From the cell containing the given text, extract its center point as [x, y] coordinate. 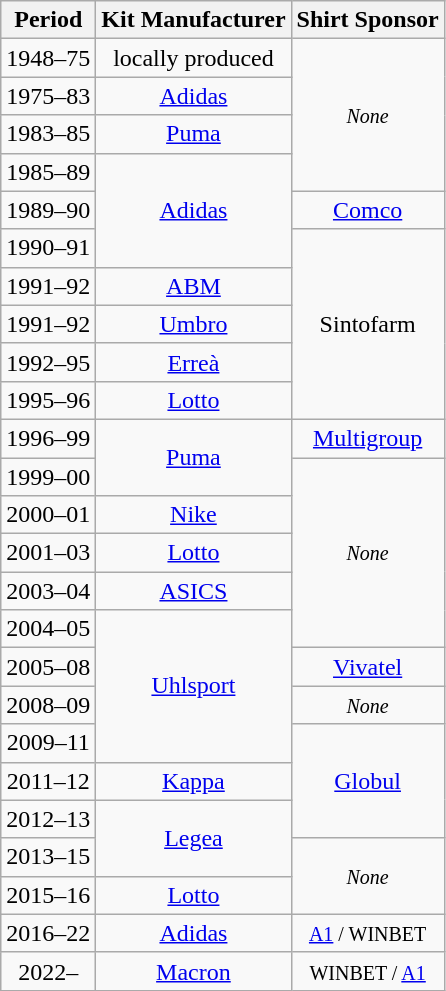
1999–00 [48, 477]
1990–91 [48, 248]
Nike [194, 515]
2013–15 [48, 857]
2009–11 [48, 743]
Macron [194, 971]
1992–95 [48, 362]
Vivatel [368, 667]
locally produced [194, 58]
1989–90 [48, 210]
1995–96 [48, 400]
1975–83 [48, 96]
1985–89 [48, 172]
ASICS [194, 591]
2001–03 [48, 553]
A1 / WINBET [368, 933]
2003–04 [48, 591]
Comco [368, 210]
1996–99 [48, 438]
2005–08 [48, 667]
1948–75 [48, 58]
ABM [194, 286]
2011–12 [48, 781]
Multigroup [368, 438]
2000–01 [48, 515]
2016–22 [48, 933]
Sintofarm [368, 324]
Erreà [194, 362]
2008–09 [48, 705]
2004–05 [48, 629]
Kappa [194, 781]
Kit Manufacturer [194, 20]
Uhlsport [194, 686]
Umbro [194, 324]
2015–16 [48, 895]
Shirt Sponsor [368, 20]
Legea [194, 838]
2022– [48, 971]
Period [48, 20]
Globul [368, 781]
2012–13 [48, 819]
1983–85 [48, 134]
WINBET / A1 [368, 971]
